Locate the cell with the specified text and output its [X, Y] center coordinate. 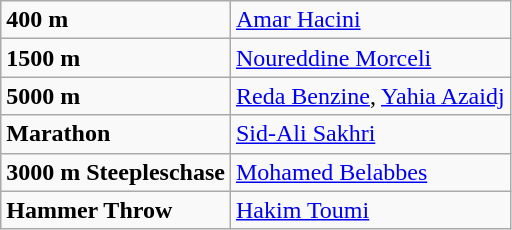
400 m [116, 20]
Reda Benzine, Yahia Azaidj [370, 96]
Noureddine Morceli [370, 58]
5000 m [116, 96]
Mohamed Belabbes [370, 172]
Sid-Ali Sakhri [370, 134]
Hakim Toumi [370, 210]
3000 m Steepleschase [116, 172]
1500 m [116, 58]
Hammer Throw [116, 210]
Marathon [116, 134]
Amar Hacini [370, 20]
